Pinpoint the cell where the given text exists, returning its (X, Y) midpoint coordinate. 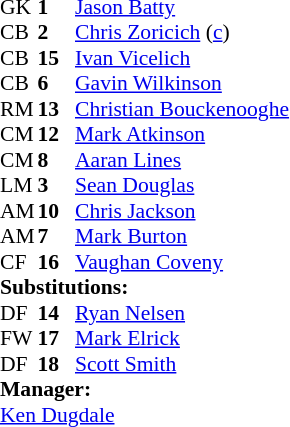
CF (19, 262)
Ivan Vicelich (182, 58)
Gavin Wilkinson (182, 83)
Mark Atkinson (182, 135)
16 (57, 262)
Mark Burton (182, 237)
2 (57, 33)
12 (57, 135)
6 (57, 83)
18 (57, 364)
7 (57, 237)
15 (57, 58)
Manager: (144, 389)
Christian Bouckenooghe (182, 109)
Aaran Lines (182, 160)
Vaughan Coveny (182, 262)
Chris Zoricich (c) (182, 33)
Substitutions: (144, 287)
13 (57, 109)
FW (19, 339)
Mark Elrick (182, 339)
Chris Jackson (182, 211)
14 (57, 313)
3 (57, 185)
8 (57, 160)
10 (57, 211)
RM (19, 109)
17 (57, 339)
Scott Smith (182, 364)
Ryan Nelsen (182, 313)
LM (19, 185)
Sean Douglas (182, 185)
